Capture the cell that displays the provided text and extract its [X, Y] central coordinate. 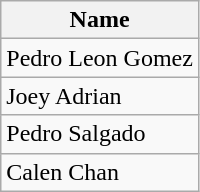
Name [100, 20]
Joey Adrian [100, 96]
Pedro Leon Gomez [100, 58]
Calen Chan [100, 172]
Pedro Salgado [100, 134]
